Scan for the cell matching the given text and deliver its [x, y] coordinate at center. 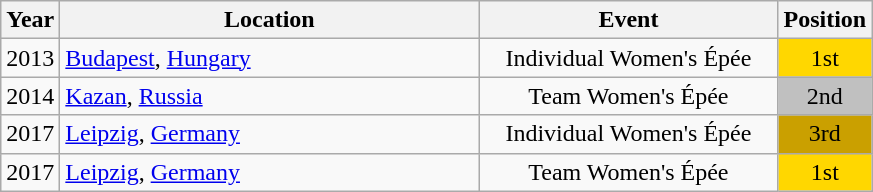
2nd [825, 96]
Position [825, 20]
2014 [30, 96]
Kazan, Russia [270, 96]
Location [270, 20]
Event [628, 20]
3rd [825, 134]
Year [30, 20]
Budapest, Hungary [270, 58]
2013 [30, 58]
